Output the (x, y) coordinate of the center of the cell containing the given text.  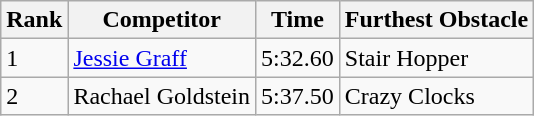
Stair Hopper (436, 58)
Jessie Graff (162, 58)
5:32.60 (298, 58)
Furthest Obstacle (436, 20)
Crazy Clocks (436, 96)
1 (34, 58)
Time (298, 20)
Rank (34, 20)
Rachael Goldstein (162, 96)
Competitor (162, 20)
2 (34, 96)
5:37.50 (298, 96)
